Output the (X, Y) coordinate of the center of the cell containing the given text.  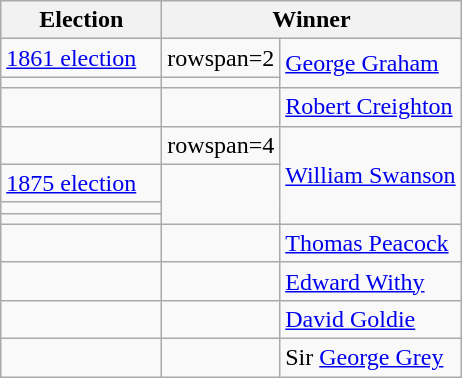
Robert Creighton (370, 107)
Election (82, 20)
George Graham (370, 64)
1861 election (82, 58)
Winner (312, 20)
David Goldie (370, 319)
rowspan=2 (221, 58)
rowspan=4 (221, 145)
1875 election (82, 183)
Thomas Peacock (370, 243)
Sir George Grey (370, 357)
William Swanson (370, 175)
Edward Withy (370, 281)
